Pinpoint the cell where the given text exists, returning its [x, y] midpoint coordinate. 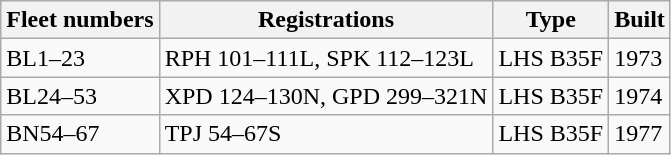
TPJ 54–67S [326, 134]
Fleet numbers [80, 20]
RPH 101–111L, SPK 112–123L [326, 58]
1977 [640, 134]
BL24–53 [80, 96]
XPD 124–130N, GPD 299–321N [326, 96]
1974 [640, 96]
BL1–23 [80, 58]
Registrations [326, 20]
Built [640, 20]
1973 [640, 58]
BN54–67 [80, 134]
Type [551, 20]
